Locate the cell with the specified text and output its [X, Y] center coordinate. 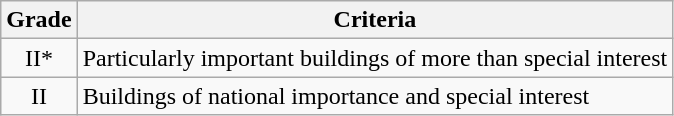
II [39, 96]
Particularly important buildings of more than special interest [375, 58]
Grade [39, 20]
Criteria [375, 20]
Buildings of national importance and special interest [375, 96]
II* [39, 58]
